Pinpoint the cell where the given text exists, returning its (x, y) midpoint coordinate. 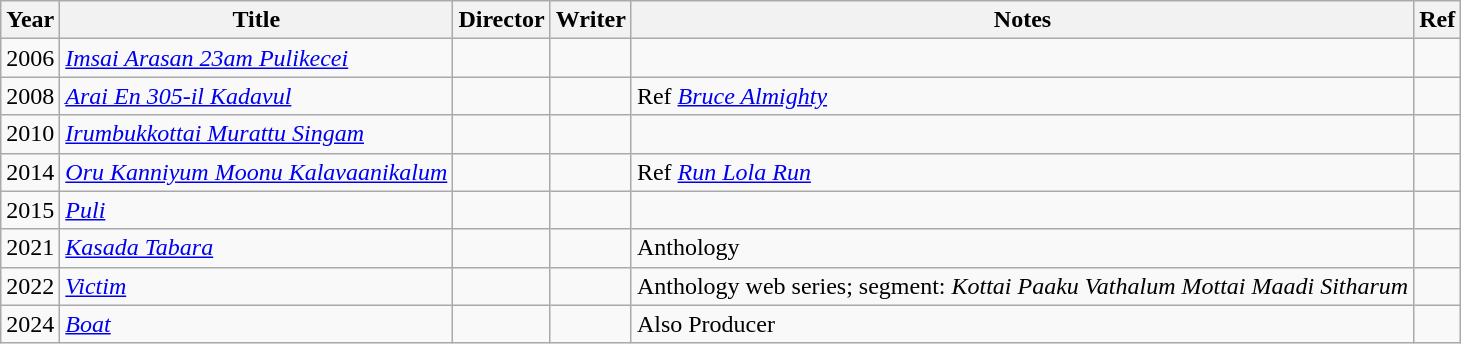
2015 (30, 210)
Puli (256, 210)
Anthology (1022, 248)
Irumbukkottai Murattu Singam (256, 134)
Victim (256, 286)
Year (30, 20)
Anthology web series; segment: Kottai Paaku Vathalum Mottai Maadi Sitharum (1022, 286)
2006 (30, 58)
2008 (30, 96)
Writer (590, 20)
Oru Kanniyum Moonu Kalavaanikalum (256, 172)
Ref (1438, 20)
2021 (30, 248)
Title (256, 20)
Notes (1022, 20)
2010 (30, 134)
2022 (30, 286)
2024 (30, 324)
Also Producer (1022, 324)
Director (502, 20)
Arai En 305-il Kadavul (256, 96)
Ref Bruce Almighty (1022, 96)
2014 (30, 172)
Imsai Arasan 23am Pulikecei (256, 58)
Ref Run Lola Run (1022, 172)
Kasada Tabara (256, 248)
Boat (256, 324)
